Capture the cell that displays the provided text and extract its [x, y] central coordinate. 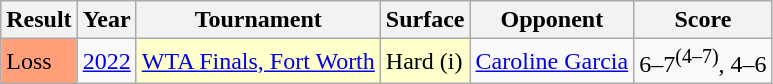
Year [106, 20]
2022 [106, 62]
WTA Finals, Fort Worth [258, 62]
Result [39, 20]
Surface [425, 20]
6–7(4–7), 4–6 [703, 62]
Tournament [258, 20]
Score [703, 20]
Hard (i) [425, 62]
Opponent [552, 20]
Caroline Garcia [552, 62]
Loss [39, 62]
